Find where the given text appears and provide that cell's center as [x, y] coordinate. 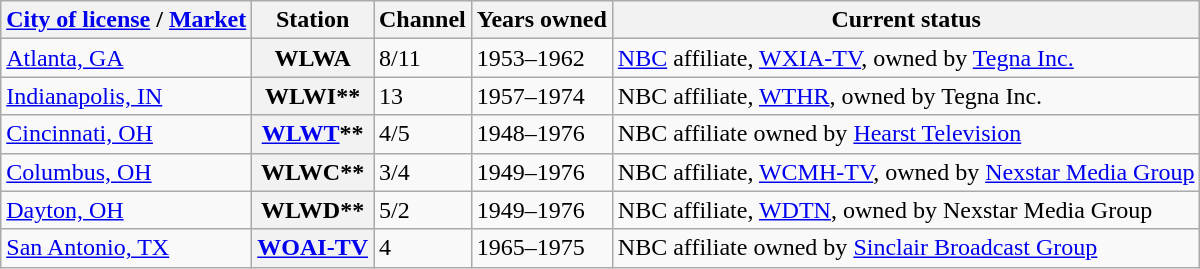
NBC affiliate owned by Hearst Television [906, 134]
WLWT** [313, 134]
Channel [423, 20]
WLWA [313, 58]
8/11 [423, 58]
NBC affiliate, WDTN, owned by Nexstar Media Group [906, 210]
13 [423, 96]
Years owned [542, 20]
1965–1975 [542, 248]
3/4 [423, 172]
NBC affiliate, WTHR, owned by Tegna Inc. [906, 96]
Cincinnati, OH [126, 134]
WLWI** [313, 96]
WLWC** [313, 172]
4 [423, 248]
4/5 [423, 134]
WLWD** [313, 210]
Station [313, 20]
NBC affiliate, WCMH-TV, owned by Nexstar Media Group [906, 172]
City of license / Market [126, 20]
NBC affiliate, WXIA-TV, owned by Tegna Inc. [906, 58]
Columbus, OH [126, 172]
Indianapolis, IN [126, 96]
Dayton, OH [126, 210]
NBC affiliate owned by Sinclair Broadcast Group [906, 248]
1953–1962 [542, 58]
WOAI-TV [313, 248]
Current status [906, 20]
Atlanta, GA [126, 58]
1948–1976 [542, 134]
1957–1974 [542, 96]
5/2 [423, 210]
San Antonio, TX [126, 248]
